Detect which cell encompasses the target text, then output its [x, y] center coordinate. 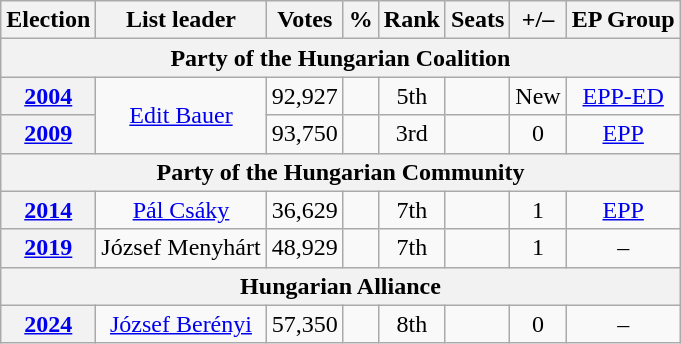
EP Group [623, 20]
Pál Csáky [181, 210]
Edit Bauer [181, 115]
Votes [304, 20]
2009 [48, 134]
New [538, 96]
92,927 [304, 96]
93,750 [304, 134]
József Menyhárt [181, 248]
Election [48, 20]
8th [412, 324]
József Berényi [181, 324]
3rd [412, 134]
48,929 [304, 248]
Hungarian Alliance [340, 286]
% [360, 20]
Rank [412, 20]
EPP-ED [623, 96]
36,629 [304, 210]
Party of the Hungarian Community [340, 172]
2004 [48, 96]
57,350 [304, 324]
Party of the Hungarian Coalition [340, 58]
2014 [48, 210]
2019 [48, 248]
+/– [538, 20]
2024 [48, 324]
Seats [477, 20]
List leader [181, 20]
5th [412, 96]
